Return (x, y) of the center of cell containing provided text 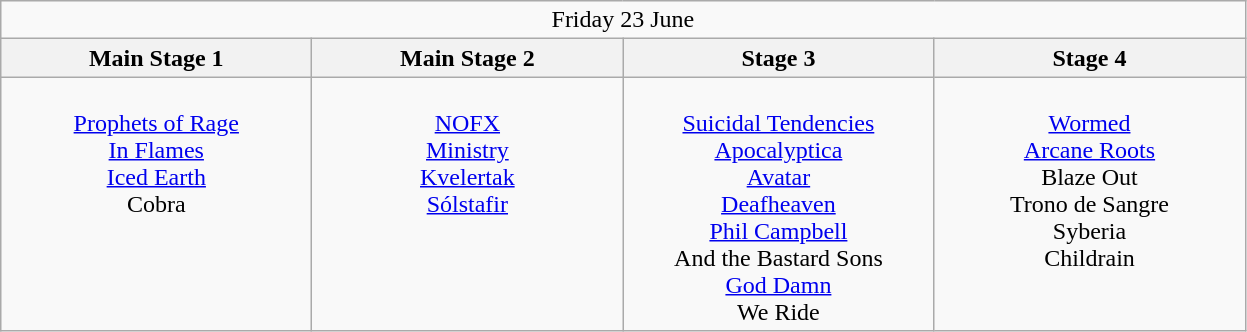
Main Stage 2 (468, 58)
Stage 4 (1090, 58)
NOFX Ministry Kvelertak Sólstafir (468, 204)
Friday 23 June (623, 20)
Prophets of Rage In Flames Iced Earth Cobra (156, 204)
Stage 3 (778, 58)
Wormed Arcane Roots Blaze Out Trono de Sangre Syberia Childrain (1090, 204)
Suicidal Tendencies Apocalyptica Avatar Deafheaven Phil Campbell And the Bastard Sons God Damn We Ride (778, 204)
Main Stage 1 (156, 58)
